Provide the [X, Y] coordinate of the cell's center where the given text is located.  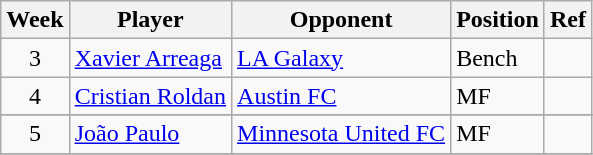
Position [498, 20]
Minnesota United FC [342, 134]
Xavier Arreaga [150, 58]
Ref [568, 20]
3 [35, 58]
Austin FC [342, 96]
João Paulo [150, 134]
4 [35, 96]
Week [35, 20]
LA Galaxy [342, 58]
5 [35, 134]
Cristian Roldan [150, 96]
Bench [498, 58]
Opponent [342, 20]
Player [150, 20]
